Extract the [X, Y] coordinate from the center of the cell holding the provided text.  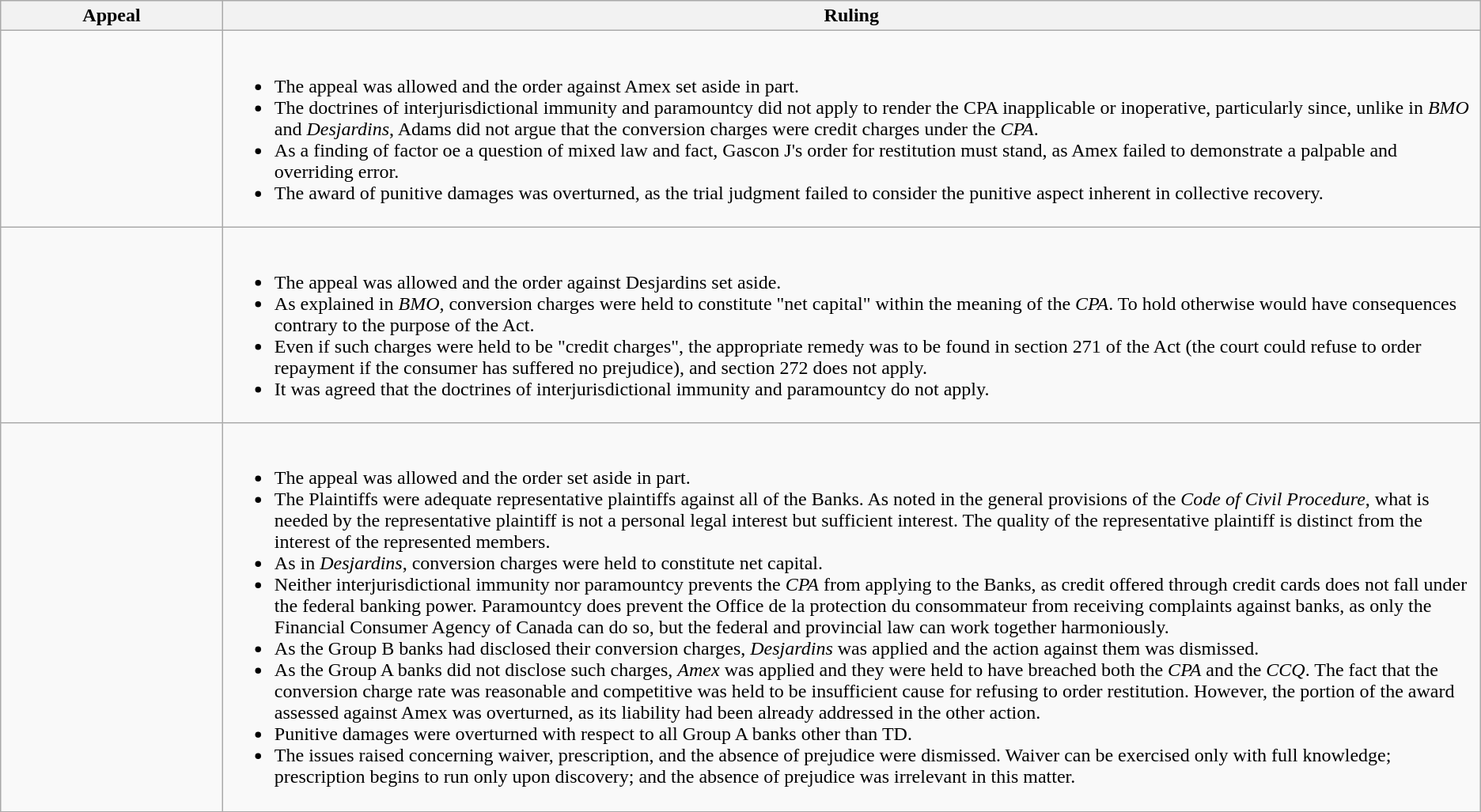
Appeal [112, 16]
Ruling [851, 16]
